Find where the given text appears and provide that cell's center as [X, Y] coordinate. 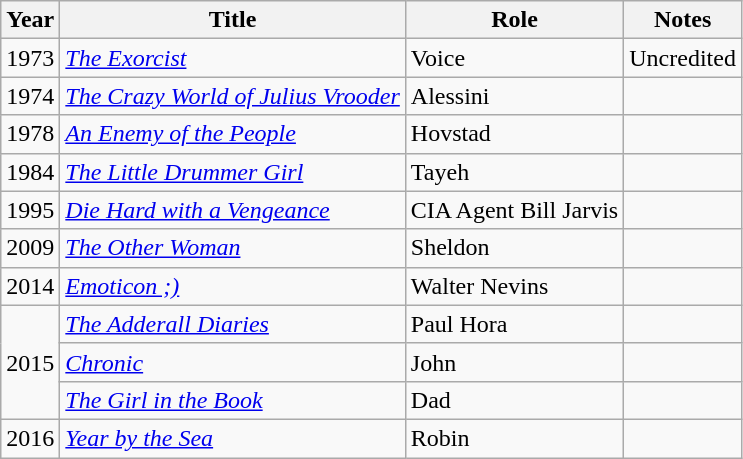
2009 [30, 248]
Walter Nevins [514, 286]
Chronic [233, 362]
An Enemy of the People [233, 134]
Year by the Sea [233, 438]
Tayeh [514, 172]
The Adderall Diaries [233, 324]
Voice [514, 58]
The Exorcist [233, 58]
1974 [30, 96]
2016 [30, 438]
2015 [30, 362]
1978 [30, 134]
CIA Agent Bill Jarvis [514, 210]
Robin [514, 438]
Alessini [514, 96]
Title [233, 20]
2014 [30, 286]
Uncredited [683, 58]
1973 [30, 58]
The Other Woman [233, 248]
The Girl in the Book [233, 400]
Year [30, 20]
John [514, 362]
Role [514, 20]
Notes [683, 20]
1995 [30, 210]
Sheldon [514, 248]
Paul Hora [514, 324]
Emoticon ;) [233, 286]
Die Hard with a Vengeance [233, 210]
Hovstad [514, 134]
1984 [30, 172]
The Little Drummer Girl [233, 172]
The Crazy World of Julius Vrooder [233, 96]
Dad [514, 400]
